Capture the cell that displays the provided text and extract its (X, Y) central coordinate. 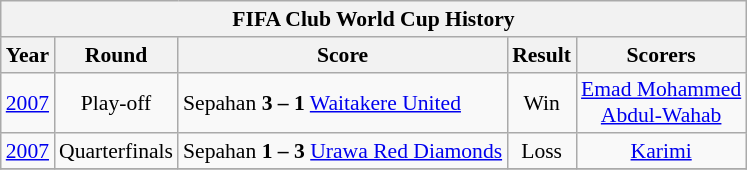
Score (342, 55)
Play-off (116, 102)
Sepahan 1 – 3 Urawa Red Diamonds (342, 152)
Karimi (661, 152)
Sepahan 3 – 1 Waitakere United (342, 102)
Loss (542, 152)
Emad Mohammed Abdul-Wahab (661, 102)
Round (116, 55)
Quarterfinals (116, 152)
Result (542, 55)
Year (28, 55)
Scorers (661, 55)
Win (542, 102)
FIFA Club World Cup History (374, 19)
